For the text-containing cell, return its midpoint in [x, y] coordinate format. 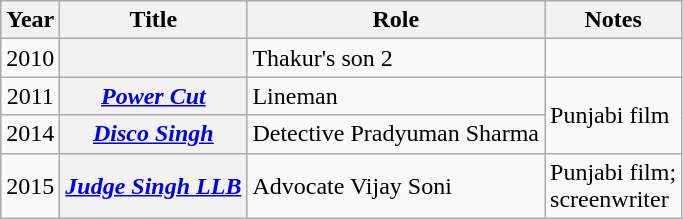
2015 [30, 186]
2010 [30, 58]
Power Cut [154, 96]
2011 [30, 96]
Title [154, 20]
2014 [30, 134]
Thakur's son 2 [396, 58]
Advocate Vijay Soni [396, 186]
Role [396, 20]
Punjabi film; screenwriter [614, 186]
Detective Pradyuman Sharma [396, 134]
Lineman [396, 96]
Punjabi film [614, 115]
Notes [614, 20]
Year [30, 20]
Disco Singh [154, 134]
Judge Singh LLB [154, 186]
